Return the (x, y) coordinate for the center point of the cell that contains the specified text.  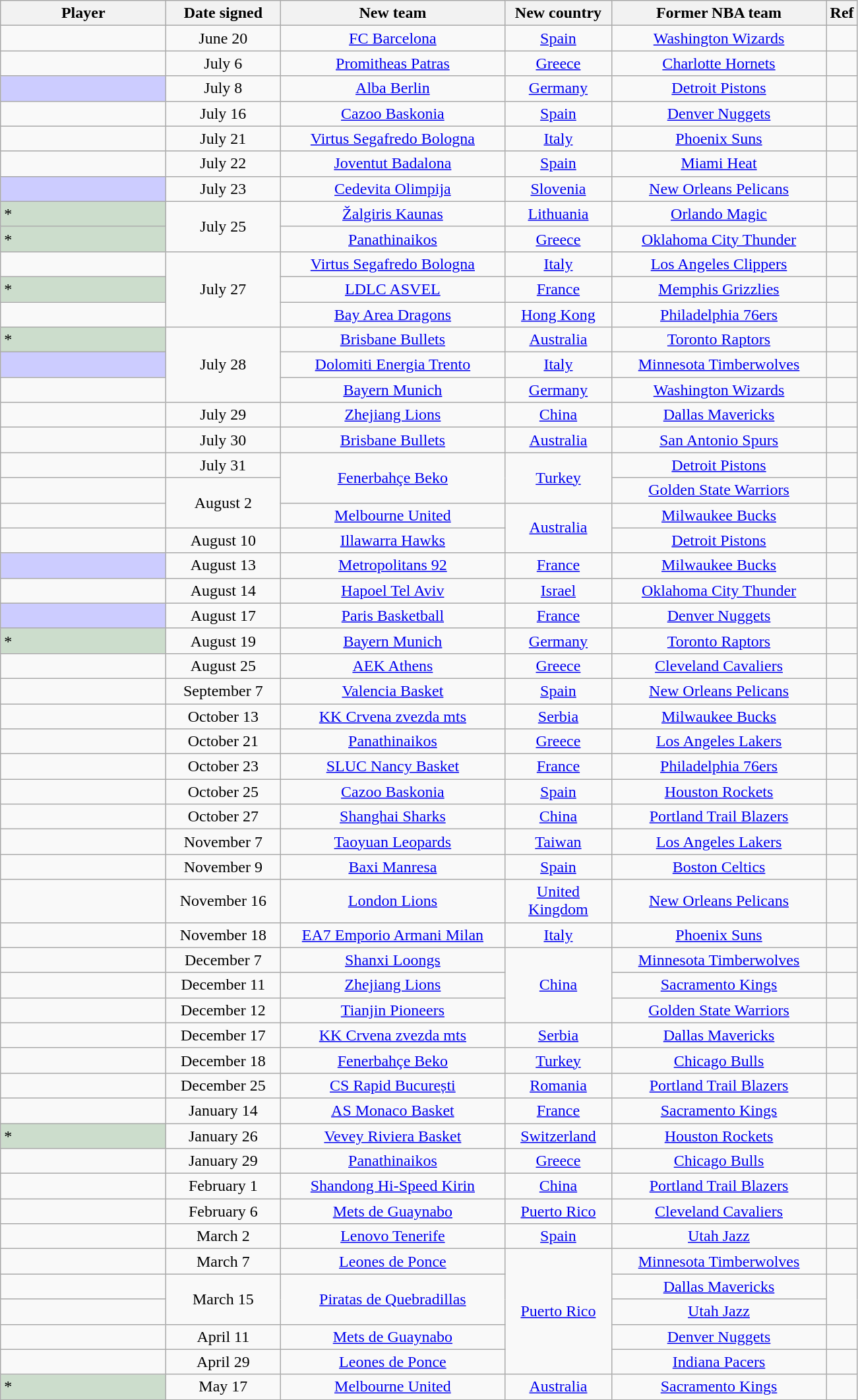
Alba Berlin (393, 88)
CS Rapid București (393, 1085)
Switzerland (558, 1135)
Shanxi Loongs (393, 960)
Joventut Badalona (393, 164)
October 27 (223, 817)
August 10 (223, 540)
FC Barcelona (393, 38)
January 29 (223, 1161)
September 7 (223, 691)
August 17 (223, 616)
December 12 (223, 1010)
January 14 (223, 1110)
Valencia Basket (393, 691)
San Antonio Spurs (719, 440)
Ref (842, 13)
November 9 (223, 867)
Charlotte Hornets (719, 63)
August 14 (223, 590)
October 25 (223, 792)
New country (558, 13)
January 26 (223, 1135)
Promitheas Patras (393, 63)
Shanghai Sharks (393, 817)
Date signed (223, 13)
Israel (558, 590)
AS Monaco Basket (393, 1110)
June 20 (223, 38)
Tianjin Pioneers (393, 1010)
Miami Heat (719, 164)
May 17 (223, 1387)
February 1 (223, 1186)
Piratas de Quebradillas (393, 1299)
July 21 (223, 139)
EA7 Emporio Armani Milan (393, 935)
Hapoel Tel Aviv (393, 590)
August 13 (223, 565)
Indiana Pacers (719, 1362)
December 11 (223, 985)
New team (393, 13)
Shandong Hi-Speed Kirin (393, 1186)
Žalgiris Kaunas (393, 214)
August 19 (223, 641)
July 6 (223, 63)
December 17 (223, 1035)
Player (83, 13)
Orlando Magic (719, 214)
April 11 (223, 1337)
LDLC ASVEL (393, 289)
AEK Athens (393, 666)
December 7 (223, 960)
Baxi Manresa (393, 867)
Dolomiti Energia Trento (393, 365)
Memphis Grizzlies (719, 289)
July 25 (223, 226)
Metropolitans 92 (393, 565)
July 23 (223, 189)
July 22 (223, 164)
Los Angeles Clippers (719, 264)
Hong Kong (558, 315)
United Kingdom (558, 901)
April 29 (223, 1362)
August 2 (223, 503)
July 31 (223, 465)
Taiwan (558, 842)
December 18 (223, 1060)
October 23 (223, 767)
SLUC Nancy Basket (393, 767)
March 15 (223, 1299)
Bay Area Dragons (393, 315)
November 7 (223, 842)
July 27 (223, 289)
Boston Celtics (719, 867)
March 2 (223, 1236)
November 16 (223, 901)
July 28 (223, 365)
Romania (558, 1085)
July 8 (223, 88)
London Lions (393, 901)
Vevey Riviera Basket (393, 1135)
October 21 (223, 742)
December 25 (223, 1085)
July 29 (223, 415)
Former NBA team (719, 13)
July 30 (223, 440)
July 16 (223, 113)
March 7 (223, 1261)
Illawarra Hawks (393, 540)
August 25 (223, 666)
Lithuania (558, 214)
Cedevita Olimpija (393, 189)
February 6 (223, 1211)
Slovenia (558, 189)
Lenovo Tenerife (393, 1236)
Taoyuan Leopards (393, 842)
October 13 (223, 716)
Paris Basketball (393, 616)
November 18 (223, 935)
